Capture the cell that displays the provided text and extract its (x, y) central coordinate. 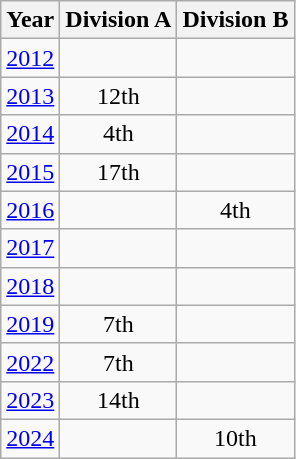
Division B (236, 20)
Year (30, 20)
2023 (30, 400)
2012 (30, 58)
2016 (30, 210)
2019 (30, 324)
2024 (30, 438)
2022 (30, 362)
12th (118, 96)
14th (118, 400)
10th (236, 438)
2013 (30, 96)
2017 (30, 248)
2015 (30, 172)
2018 (30, 286)
2014 (30, 134)
17th (118, 172)
Division A (118, 20)
